Return the (X, Y) coordinate for the center point of the cell that contains the specified text.  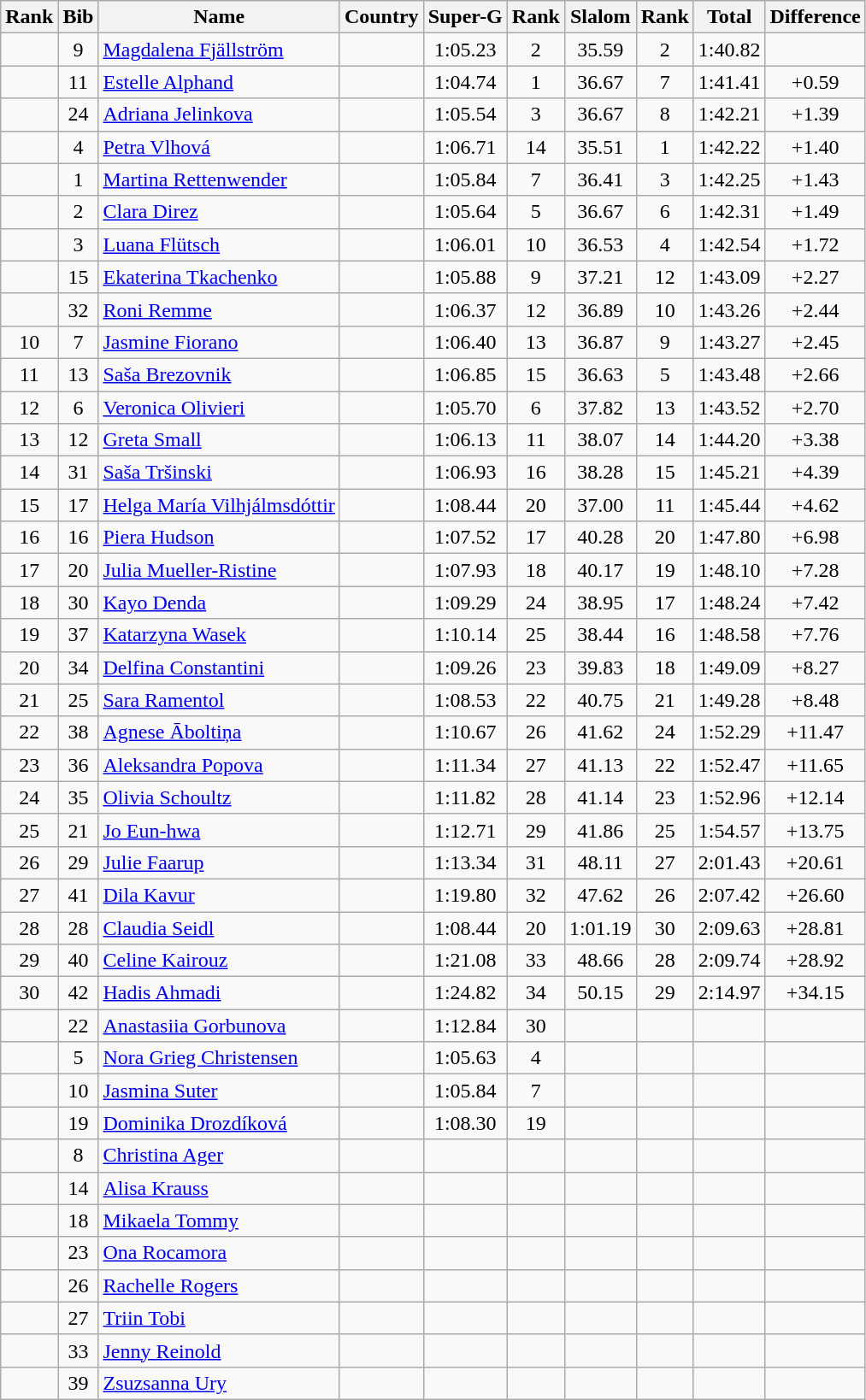
1:54.57 (729, 830)
Saša Brezovnik (219, 374)
Country (381, 17)
1:05.64 (465, 212)
2:07.42 (729, 895)
Jenny Reinold (219, 1350)
1:48.10 (729, 570)
1:21.08 (465, 961)
Julie Faarup (219, 862)
1:42.54 (729, 244)
+2.66 (816, 374)
Estelle Alphand (219, 82)
38.44 (600, 635)
+28.81 (816, 927)
1:52.47 (729, 765)
Total (729, 17)
Triin Tobi (219, 1318)
1:06.01 (465, 244)
+6.98 (816, 538)
40 (79, 961)
41 (79, 895)
Martina Rettenwender (219, 179)
Nora Grieg Christensen (219, 1058)
+7.42 (816, 603)
+2.44 (816, 309)
1:43.27 (729, 342)
Clara Direz (219, 212)
+26.60 (816, 895)
1:49.09 (729, 668)
1:08.53 (465, 700)
Dominika Drozdíková (219, 1123)
1:06.85 (465, 374)
1:43.26 (729, 309)
Delfina Constantini (219, 668)
1:06.13 (465, 440)
1:06.71 (465, 147)
Katarzyna Wasek (219, 635)
1:05.70 (465, 408)
50.15 (600, 993)
+3.38 (816, 440)
Ekaterina Tkachenko (219, 277)
Difference (816, 17)
Roni Remme (219, 309)
Saša Tršinski (219, 473)
+13.75 (816, 830)
1:44.20 (729, 440)
40.17 (600, 570)
Agnese Āboltiņa (219, 732)
1:13.34 (465, 862)
Jasmine Fiorano (219, 342)
1:05.63 (465, 1058)
1:07.93 (465, 570)
1:08.30 (465, 1123)
40.28 (600, 538)
Petra Vlhová (219, 147)
+7.76 (816, 635)
Sara Ramentol (219, 700)
1:41.41 (729, 82)
Mikaela Tommy (219, 1221)
+28.92 (816, 961)
39 (79, 1383)
+1.39 (816, 115)
1:04.74 (465, 82)
+1.72 (816, 244)
Adriana Jelinkova (219, 115)
Magdalena Fjällström (219, 50)
+0.59 (816, 82)
Super-G (465, 17)
1:45.21 (729, 473)
Jasmina Suter (219, 1091)
+1.40 (816, 147)
36 (79, 765)
41.62 (600, 732)
35 (79, 797)
Kayo Denda (219, 603)
Claudia Seidl (219, 927)
1:11.34 (465, 765)
38.95 (600, 603)
1:07.52 (465, 538)
41.86 (600, 830)
Julia Mueller-Ristine (219, 570)
Celine Kairouz (219, 961)
36.87 (600, 342)
Name (219, 17)
38.07 (600, 440)
1:45.44 (729, 505)
1:40.82 (729, 50)
2:14.97 (729, 993)
+11.65 (816, 765)
Dila Kavur (219, 895)
Veronica Olivieri (219, 408)
1:12.84 (465, 1026)
Ona Rocamora (219, 1253)
36.89 (600, 309)
38 (79, 732)
1:42.22 (729, 147)
1:48.58 (729, 635)
Jo Eun-hwa (219, 830)
+2.27 (816, 277)
Olivia Schoultz (219, 797)
37.82 (600, 408)
1:42.31 (729, 212)
40.75 (600, 700)
+8.48 (816, 700)
39.83 (600, 668)
1:06.40 (465, 342)
Alisa Krauss (219, 1188)
+34.15 (816, 993)
+2.45 (816, 342)
47.62 (600, 895)
+8.27 (816, 668)
+4.62 (816, 505)
+1.43 (816, 179)
+20.61 (816, 862)
48.11 (600, 862)
1:05.88 (465, 277)
1:43.09 (729, 277)
+1.49 (816, 212)
Zsuzsanna Ury (219, 1383)
36.53 (600, 244)
1:11.82 (465, 797)
+2.70 (816, 408)
38.28 (600, 473)
1:43.52 (729, 408)
1:05.23 (465, 50)
+12.14 (816, 797)
+11.47 (816, 732)
37.00 (600, 505)
Luana Flütsch (219, 244)
1:47.80 (729, 538)
Christina Ager (219, 1156)
1:06.93 (465, 473)
1:19.80 (465, 895)
1:42.25 (729, 179)
36.63 (600, 374)
1:09.26 (465, 668)
Bib (79, 17)
48.66 (600, 961)
1:10.67 (465, 732)
41.13 (600, 765)
1:06.37 (465, 309)
1:43.48 (729, 374)
1:52.96 (729, 797)
41.14 (600, 797)
2:09.74 (729, 961)
Helga María Vilhjálmsdóttir (219, 505)
35.51 (600, 147)
1:52.29 (729, 732)
1:01.19 (600, 927)
42 (79, 993)
2:09.63 (729, 927)
1:05.54 (465, 115)
1:10.14 (465, 635)
1:42.21 (729, 115)
Slalom (600, 17)
+4.39 (816, 473)
Piera Hudson (219, 538)
Hadis Ahmadi (219, 993)
Greta Small (219, 440)
Anastasiia Gorbunova (219, 1026)
37.21 (600, 277)
+7.28 (816, 570)
Rachelle Rogers (219, 1285)
1:12.71 (465, 830)
1:24.82 (465, 993)
1:09.29 (465, 603)
Aleksandra Popova (219, 765)
1:48.24 (729, 603)
36.41 (600, 179)
37 (79, 635)
2:01.43 (729, 862)
35.59 (600, 50)
1:49.28 (729, 700)
